Provide the (x, y) coordinate of the cell's center where the given text is located.  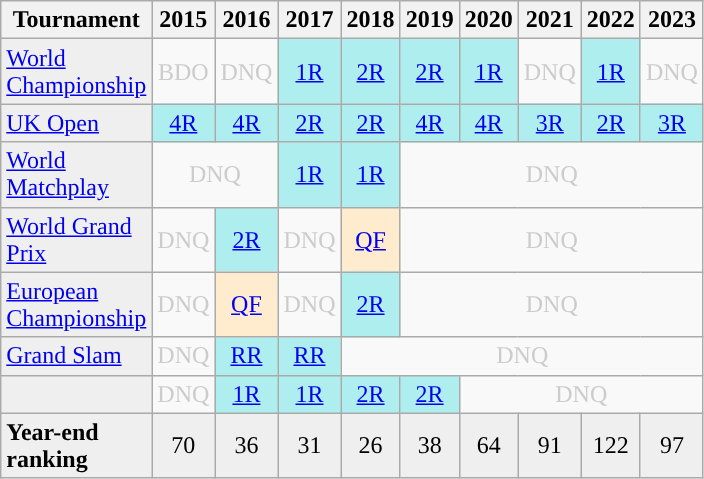
Year-end ranking (76, 446)
2016 (246, 20)
2018 (370, 20)
2023 (672, 20)
26 (370, 446)
Grand Slam (76, 356)
BDO (184, 72)
91 (550, 446)
2021 (550, 20)
2015 (184, 20)
31 (310, 446)
36 (246, 446)
World Matchplay (76, 174)
European Championship (76, 304)
World Grand Prix (76, 240)
2022 (610, 20)
Tournament (76, 20)
64 (488, 446)
2020 (488, 20)
38 (430, 446)
2017 (310, 20)
2019 (430, 20)
122 (610, 446)
UK Open (76, 123)
70 (184, 446)
World Championship (76, 72)
97 (672, 446)
